Return [x, y] of the center of cell containing provided text 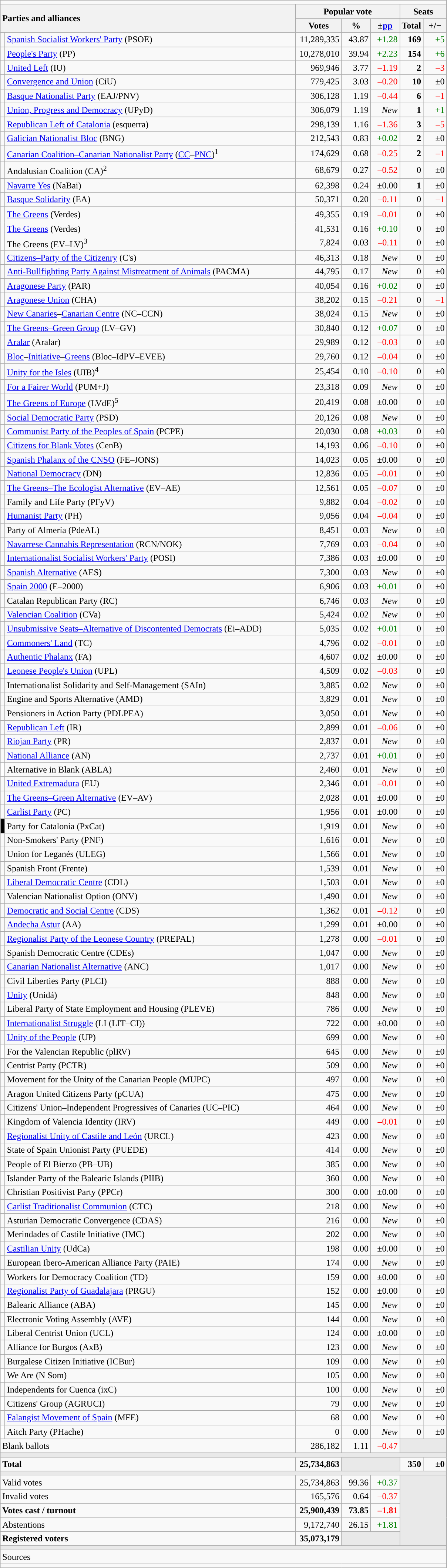
+1 [435, 110]
169 [411, 40]
35,073,179 [319, 1539]
Aitch Party (PHache) [150, 1432]
1,566 [319, 854]
7,769 [319, 544]
1,956 [319, 812]
6 [411, 96]
–0.21 [385, 300]
888 [319, 981]
+5 [435, 40]
11,289,335 [319, 40]
Family and Life Party (PFyV) [150, 502]
786 [319, 1009]
–1.36 [385, 124]
1,299 [319, 925]
1,919 [319, 826]
79 [319, 1404]
30,840 [319, 328]
+2.23 [385, 54]
Unity of the People (UP) [150, 1037]
0.27 [356, 170]
Seats [423, 11]
National Democracy (DN) [150, 474]
Internationalist Solidarity and Self-Management (SAIn) [150, 685]
4,607 [319, 657]
20,030 [319, 432]
722 [319, 1023]
154 [411, 54]
–1.19 [385, 68]
Alliance for Burgos (AxB) [150, 1347]
Citizens–Party of the Citizenry (C's) [150, 258]
10,278,010 [319, 54]
1,278 [319, 939]
3,829 [319, 699]
Aragonese Union (CHA) [150, 300]
20,419 [319, 402]
14,023 [319, 460]
144 [319, 1319]
9,056 [319, 516]
123 [319, 1347]
Registered voters [148, 1539]
Republican Left (IR) [150, 727]
645 [319, 1051]
+1.81 [385, 1525]
+0.10 [385, 229]
Movement for the Unity of the Canarian People (MUPC) [150, 1079]
414 [319, 1150]
Communist Party of the Peoples of Spain (PCPE) [150, 432]
38,024 [319, 314]
300 [319, 1192]
Spain 2000 (E–2000) [150, 586]
26.15 [356, 1525]
165,576 [319, 1496]
Votes cast / turnout [148, 1510]
212,543 [319, 138]
Authentic Phalanx (FA) [150, 657]
423 [319, 1136]
9,172,740 [319, 1525]
49,355 [319, 215]
38,202 [319, 300]
People of El Bierzo (PB–UB) [150, 1164]
Workers for Democracy Coalition (TD) [150, 1277]
6,746 [319, 600]
4,796 [319, 643]
848 [319, 995]
Republican Left of Catalonia (esquerra) [150, 124]
0.17 [356, 272]
Sources [223, 1557]
Invalid votes [148, 1496]
–0.47 [385, 1446]
43.87 [356, 40]
% [356, 26]
2,028 [319, 798]
European Ibero-American Alliance Party (PAIE) [150, 1263]
2,460 [319, 770]
Electronic Voting Assembly (AVE) [150, 1319]
Asturian Democratic Convergence (CDAS) [150, 1220]
464 [319, 1108]
–0.44 [385, 96]
Regionalist Party of Guadalajara (PRGU) [150, 1291]
1,362 [319, 911]
7,386 [319, 558]
39.94 [356, 54]
United Extremadura (EU) [150, 784]
1.16 [356, 124]
Islander Party of the Balearic Islands (PIIB) [150, 1178]
Popular vote [348, 11]
385 [319, 1164]
1,539 [319, 868]
0.10 [356, 372]
Riojan Party (PR) [150, 741]
State of Spain Unionist Party (PUEDE) [150, 1150]
779,425 [319, 82]
Pensioners in Action Party (PDLPEA) [150, 713]
The Greens (EV–LV)3 [150, 243]
–5 [435, 124]
Abstentions [148, 1525]
0.64 [356, 1496]
Humanist Party (PH) [150, 516]
Catalan Republican Party (RC) [150, 600]
Christian Positivist Party (PPCr) [150, 1192]
105 [319, 1376]
Basque Solidarity (EA) [150, 200]
306,079 [319, 110]
9,882 [319, 502]
Navarre Yes (NaBai) [150, 185]
3,885 [319, 685]
3.03 [356, 82]
Regionalist Party of the Leonese Country (PREPAL) [150, 939]
350 [411, 1464]
68,679 [319, 170]
449 [319, 1122]
12,836 [319, 474]
286,182 [319, 1446]
Union, Progress and Democracy (UPyD) [150, 110]
Basque Nationalist Party (EAJ/PNV) [150, 96]
2,346 [319, 784]
0.06 [356, 446]
People's Party (PP) [150, 54]
216 [319, 1220]
Burgalese Citizen Initiative (ICBur) [150, 1361]
For the Valencian Republic (plRV) [150, 1051]
Blank ballots [148, 1446]
25,454 [319, 372]
Canarian Coalition–Canarian Nationalist Party (CC–PNC)1 [150, 153]
198 [319, 1249]
Centrist Party (PCTR) [150, 1065]
–0.20 [385, 82]
0.19 [356, 215]
Spanish Democratic Centre (CDEs) [150, 953]
Aralar (Aralar) [150, 342]
Spanish Phalanx of the CNSO (FE–JONS) [150, 460]
1,047 [319, 953]
+0.07 [385, 328]
Canarian Nationalist Alternative (ANC) [150, 967]
62,398 [319, 185]
Carlist Traditionalist Communion (CTC) [150, 1206]
8,451 [319, 530]
5,035 [319, 629]
Andecha Astur (AA) [150, 925]
+0.03 [385, 432]
2,737 [319, 755]
–0.25 [385, 153]
Citizens' Union–Independent Progressives of Canaries (UC–PIC) [150, 1108]
Union for Leganés (ULEG) [150, 854]
–0.06 [385, 727]
2,899 [319, 727]
Internationalist Socialist Workers' Party (POSI) [150, 558]
The Greens–Green Alternative (EV–AV) [150, 798]
2,837 [319, 741]
+0.37 [385, 1482]
3.77 [356, 68]
Liberal Party of State Employment and Housing (PLEVE) [150, 1009]
–1.81 [385, 1510]
+1.28 [385, 40]
–0.07 [385, 488]
Castilian Unity (UdCa) [150, 1249]
Liberal Democratic Centre (CDL) [150, 882]
Civil Liberties Party (PLCI) [150, 981]
5,424 [319, 614]
0.24 [356, 185]
124 [319, 1333]
Spanish Socialist Workers' Party (PSOE) [150, 40]
Party for Catalonia (PxCat) [150, 826]
699 [319, 1037]
Citizens for Blank Votes (CenB) [150, 446]
99.36 [356, 1482]
Spanish Front (Frente) [150, 868]
–0.02 [385, 502]
United Left (IU) [150, 68]
3 [411, 124]
360 [319, 1178]
306,128 [319, 96]
46,313 [319, 258]
Aragonese Party (PAR) [150, 286]
969,946 [319, 68]
1.11 [356, 1446]
+6 [435, 54]
Carlist Party (PC) [150, 812]
0.83 [356, 138]
1,490 [319, 897]
Navarrese Cannabis Representation (RCN/NOK) [150, 544]
0.68 [356, 153]
–0.37 [385, 1496]
The Greens–Green Group (LV–GV) [150, 328]
Falangist Movement of Spain (MFE) [150, 1418]
±pp [385, 26]
298,139 [319, 124]
152 [319, 1291]
6,906 [319, 586]
40,054 [319, 286]
73.85 [356, 1510]
Valid votes [148, 1482]
Internationalist Struggle (LI (LIT–CI)) [150, 1023]
3,050 [319, 713]
Independents for Cuenca (ixC) [150, 1390]
1,503 [319, 882]
497 [319, 1079]
475 [319, 1094]
Citizens' Group (AGRUCI) [150, 1404]
–0.52 [385, 170]
Convergence and Union (CiU) [150, 82]
Commoners' Land (TC) [150, 643]
New Canaries–Canarian Centre (NC–CCN) [150, 314]
+/− [435, 26]
For a Fairer World (PUM+J) [150, 387]
68 [319, 1418]
12,561 [319, 488]
100 [319, 1390]
National Alliance (AN) [150, 755]
0.09 [356, 387]
14,193 [319, 446]
Engine and Sports Alternative (AMD) [150, 699]
Social Democratic Party (PSD) [150, 418]
Democratic and Social Centre (CDS) [150, 911]
Balearic Alliance (ABA) [150, 1305]
1,616 [319, 840]
Andalusian Coalition (CA)2 [150, 170]
Non-Smokers' Party (PNF) [150, 840]
202 [319, 1234]
0.18 [356, 258]
509 [319, 1065]
Merindades of Castile Initiative (IMC) [150, 1234]
–0.12 [385, 911]
145 [319, 1305]
1,017 [319, 967]
Galician Nationalist Bloc (BNG) [150, 138]
Regionalist Unity of Castile and León (URCL) [150, 1136]
Unity for the Isles (UIB)4 [150, 372]
50,371 [319, 200]
174,629 [319, 153]
0.20 [356, 200]
Aragon United Citizens Party (pCUA) [150, 1094]
4,509 [319, 671]
The Greens of Europe (LVdE)5 [150, 402]
10 [411, 82]
7,824 [319, 243]
–3 [435, 68]
Alternative in Blank (ABLA) [150, 770]
Spanish Alternative (AES) [150, 572]
29,989 [319, 342]
Unsubmissive Seats–Alternative of Discontented Democrats (Ei–ADD) [150, 629]
Unity (Unidá) [150, 995]
25,900,439 [319, 1510]
41,531 [319, 229]
Votes [319, 26]
218 [319, 1206]
Valencian Coalition (CVa) [150, 614]
The Greens–The Ecologist Alternative (EV–AE) [150, 488]
23,318 [319, 387]
7,300 [319, 572]
Liberal Centrist Union (UCL) [150, 1333]
Kingdom of Valencia Identity (IRV) [150, 1122]
109 [319, 1361]
Leonese People's Union (UPL) [150, 671]
174 [319, 1263]
29,760 [319, 356]
Parties and alliances [148, 19]
20,126 [319, 418]
Anti-Bullfighting Party Against Mistreatment of Animals (PACMA) [150, 272]
159 [319, 1277]
44,795 [319, 272]
Party of Almería (PdeAL) [150, 530]
We Are (N Som) [150, 1376]
Valencian Nationalist Option (ONV) [150, 897]
Bloc–Initiative–Greens (Bloc–IdPV–EVEE) [150, 356]
